Search for the cell housing the specified text and yield its [x, y] center coordinate. 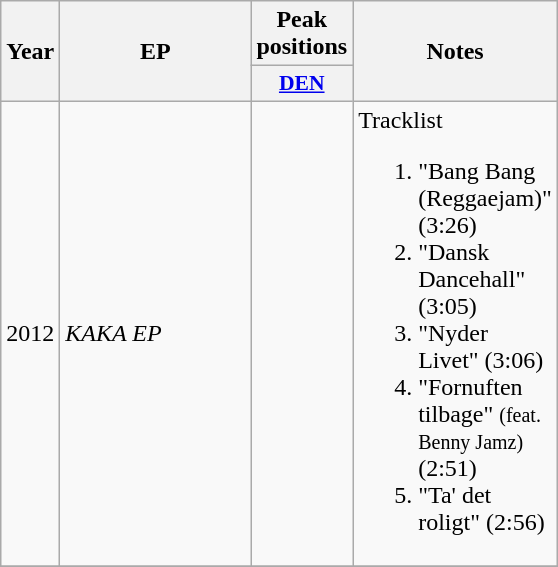
Year [30, 52]
KAKA EP [156, 333]
DEN [302, 84]
EP [156, 52]
Notes [456, 52]
Peak positions [302, 34]
2012 [30, 333]
